Capture the cell that displays the provided text and extract its [x, y] central coordinate. 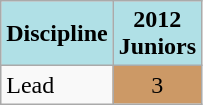
2012Juniors [157, 34]
Lead [57, 85]
3 [157, 85]
Discipline [57, 34]
